Identify which cell holds the provided text, then report its [X, Y] central coordinate. 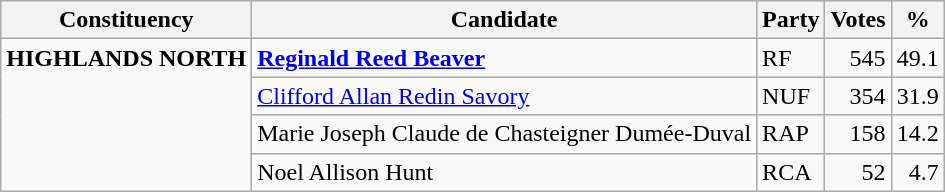
14.2 [918, 134]
HIGHLANDS NORTH [126, 115]
Marie Joseph Claude de Chasteigner Dumée-Duval [504, 134]
49.1 [918, 58]
NUF [791, 96]
4.7 [918, 172]
354 [858, 96]
Noel Allison Hunt [504, 172]
RCA [791, 172]
% [918, 20]
545 [858, 58]
RAP [791, 134]
52 [858, 172]
158 [858, 134]
31.9 [918, 96]
Constituency [126, 20]
Votes [858, 20]
RF [791, 58]
Clifford Allan Redin Savory [504, 96]
Reginald Reed Beaver [504, 58]
Candidate [504, 20]
Party [791, 20]
